Return (X, Y) of the center of cell containing provided text 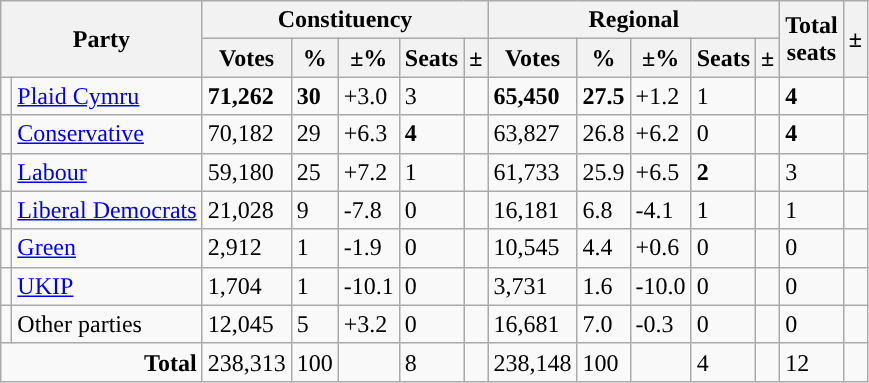
Constituency (345, 20)
+6.5 (660, 172)
4.4 (604, 248)
12,045 (246, 324)
Other parties (107, 324)
25.9 (604, 172)
Conservative (107, 134)
2,912 (246, 248)
30 (314, 96)
-0.3 (660, 324)
27.5 (604, 96)
16,681 (532, 324)
Totalseats (812, 39)
UKIP (107, 286)
9 (314, 210)
5 (314, 324)
61,733 (532, 172)
+3.0 (368, 96)
+6.3 (368, 134)
+7.2 (368, 172)
10,545 (532, 248)
7.0 (604, 324)
25 (314, 172)
16,181 (532, 210)
26.8 (604, 134)
-7.8 (368, 210)
Plaid Cymru (107, 96)
63,827 (532, 134)
+6.2 (660, 134)
Total (102, 362)
8 (431, 362)
21,028 (246, 210)
Party (102, 39)
-4.1 (660, 210)
Regional (634, 20)
29 (314, 134)
238,148 (532, 362)
+3.2 (368, 324)
59,180 (246, 172)
+0.6 (660, 248)
238,313 (246, 362)
-1.9 (368, 248)
-10.1 (368, 286)
Green (107, 248)
6.8 (604, 210)
2 (723, 172)
12 (812, 362)
-10.0 (660, 286)
Liberal Democrats (107, 210)
1,704 (246, 286)
65,450 (532, 96)
+1.2 (660, 96)
1.6 (604, 286)
71,262 (246, 96)
70,182 (246, 134)
Labour (107, 172)
3,731 (532, 286)
